Capture the cell that displays the provided text and extract its [x, y] central coordinate. 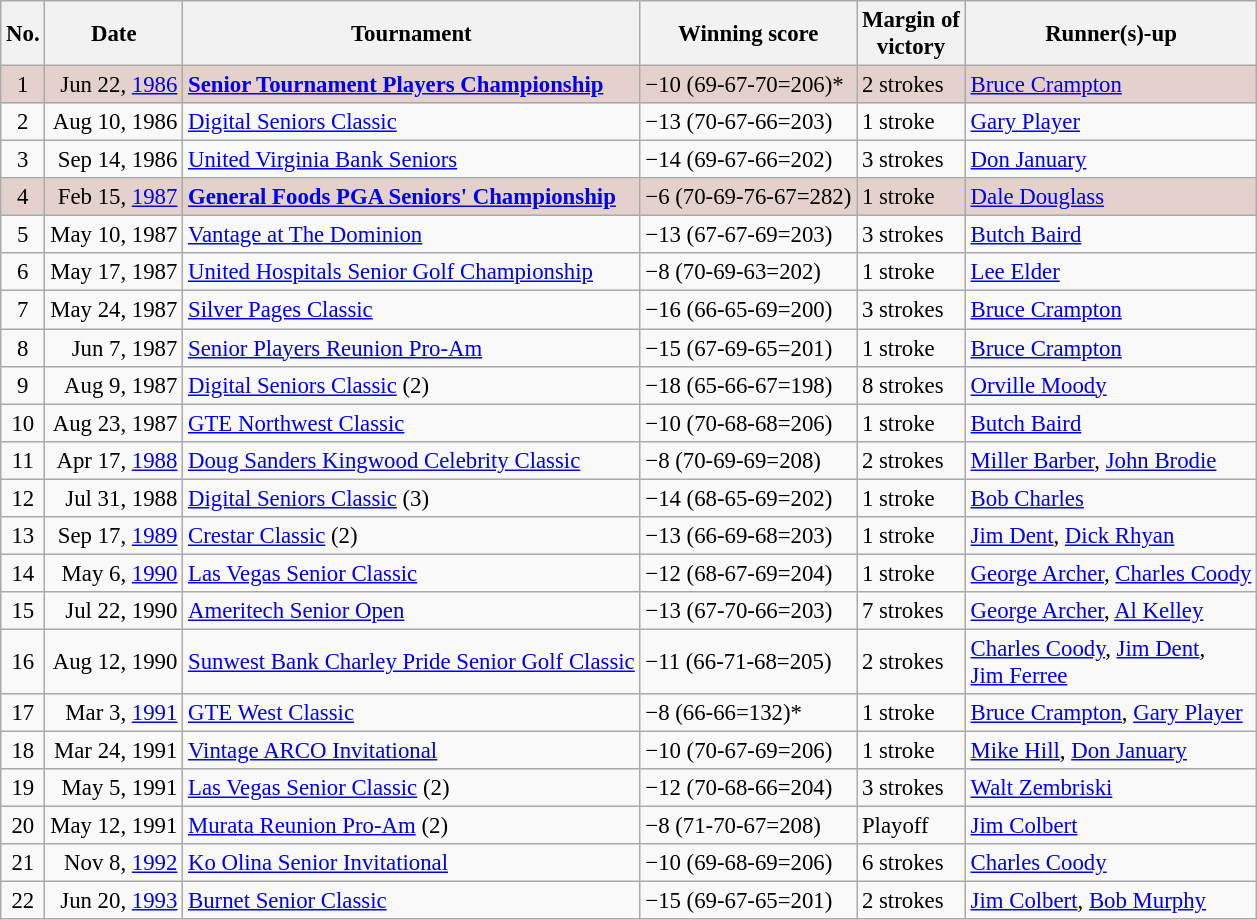
−11 (66-71-68=205) [748, 662]
−10 (69-68-69=206) [748, 863]
Don January [1110, 160]
2 [23, 122]
GTE Northwest Classic [412, 423]
Ko Olina Senior Invitational [412, 863]
George Archer, Charles Coody [1110, 573]
Margin ofvictory [912, 34]
Aug 23, 1987 [114, 423]
−8 (71-70-67=208) [748, 826]
−15 (69-67-65=201) [748, 901]
−16 (66-65-69=200) [748, 310]
Sunwest Bank Charley Pride Senior Golf Classic [412, 662]
−12 (70-68-66=204) [748, 788]
Walt Zembriski [1110, 788]
10 [23, 423]
Jun 7, 1987 [114, 348]
Charles Coody [1110, 863]
8 strokes [912, 385]
Burnet Senior Classic [412, 901]
Sep 17, 1989 [114, 536]
Mar 24, 1991 [114, 751]
−10 (70-68-68=206) [748, 423]
Mike Hill, Don January [1110, 751]
Jul 22, 1990 [114, 611]
Vintage ARCO Invitational [412, 751]
−14 (68-65-69=202) [748, 498]
−13 (66-69-68=203) [748, 536]
GTE West Classic [412, 713]
Feb 15, 1987 [114, 197]
22 [23, 901]
Las Vegas Senior Classic (2) [412, 788]
Playoff [912, 826]
Gary Player [1110, 122]
Jul 31, 1988 [114, 498]
Bob Charles [1110, 498]
Jim Colbert, Bob Murphy [1110, 901]
Digital Seniors Classic (2) [412, 385]
Las Vegas Senior Classic [412, 573]
1 [23, 85]
Aug 9, 1987 [114, 385]
−10 (69-67-70=206)* [748, 85]
Lee Elder [1110, 273]
Dale Douglass [1110, 197]
13 [23, 536]
Sep 14, 1986 [114, 160]
Jim Dent, Dick Rhyan [1110, 536]
15 [23, 611]
7 strokes [912, 611]
Digital Seniors Classic [412, 122]
−8 (70-69-63=202) [748, 273]
9 [23, 385]
United Hospitals Senior Golf Championship [412, 273]
Aug 10, 1986 [114, 122]
Date [114, 34]
Tournament [412, 34]
Bruce Crampton, Gary Player [1110, 713]
20 [23, 826]
May 5, 1991 [114, 788]
Senior Tournament Players Championship [412, 85]
Vantage at The Dominion [412, 235]
May 6, 1990 [114, 573]
May 12, 1991 [114, 826]
Aug 12, 1990 [114, 662]
17 [23, 713]
Winning score [748, 34]
−13 (67-70-66=203) [748, 611]
6 strokes [912, 863]
Jun 22, 1986 [114, 85]
Senior Players Reunion Pro-Am [412, 348]
18 [23, 751]
−8 (66-66=132)* [748, 713]
Nov 8, 1992 [114, 863]
−12 (68-67-69=204) [748, 573]
−8 (70-69-69=208) [748, 460]
−18 (65-66-67=198) [748, 385]
Doug Sanders Kingwood Celebrity Classic [412, 460]
16 [23, 662]
4 [23, 197]
3 [23, 160]
May 10, 1987 [114, 235]
−13 (70-67-66=203) [748, 122]
14 [23, 573]
General Foods PGA Seniors' Championship [412, 197]
−13 (67-67-69=203) [748, 235]
11 [23, 460]
Orville Moody [1110, 385]
−15 (67-69-65=201) [748, 348]
Silver Pages Classic [412, 310]
Jim Colbert [1110, 826]
12 [23, 498]
6 [23, 273]
Runner(s)-up [1110, 34]
Charles Coody, Jim Dent, Jim Ferree [1110, 662]
Miller Barber, John Brodie [1110, 460]
Jun 20, 1993 [114, 901]
−6 (70-69-76-67=282) [748, 197]
7 [23, 310]
No. [23, 34]
Apr 17, 1988 [114, 460]
George Archer, Al Kelley [1110, 611]
Murata Reunion Pro-Am (2) [412, 826]
Mar 3, 1991 [114, 713]
United Virginia Bank Seniors [412, 160]
May 17, 1987 [114, 273]
−14 (69-67-66=202) [748, 160]
19 [23, 788]
5 [23, 235]
Digital Seniors Classic (3) [412, 498]
Ameritech Senior Open [412, 611]
May 24, 1987 [114, 310]
21 [23, 863]
−10 (70-67-69=206) [748, 751]
Crestar Classic (2) [412, 536]
8 [23, 348]
